Locate the cell with the specified text and output its (X, Y) center coordinate. 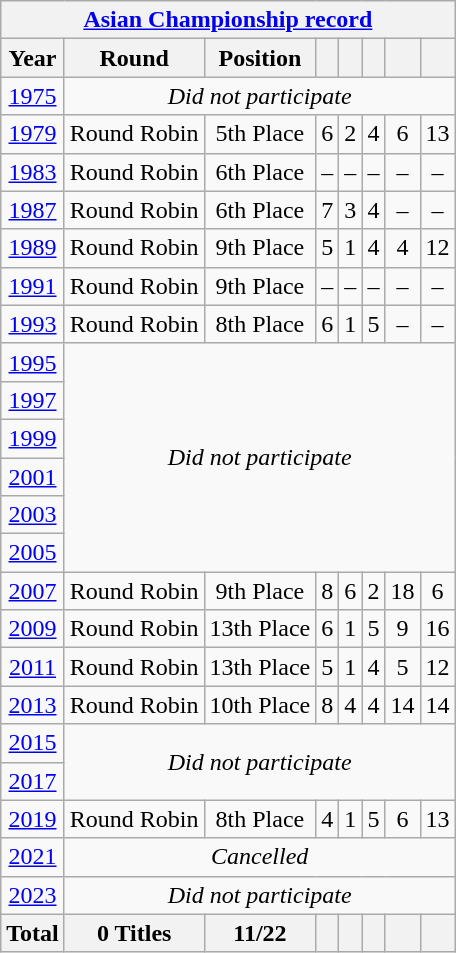
2019 (33, 819)
2013 (33, 705)
10th Place (260, 705)
1987 (33, 210)
1997 (33, 400)
5th Place (260, 134)
Year (33, 58)
2005 (33, 553)
Position (260, 58)
1979 (33, 134)
Round (134, 58)
1975 (33, 96)
0 Titles (134, 933)
11/22 (260, 933)
2003 (33, 515)
2017 (33, 781)
18 (402, 591)
3 (350, 210)
1999 (33, 438)
2021 (33, 857)
2023 (33, 895)
Total (33, 933)
7 (328, 210)
2007 (33, 591)
Asian Championship record (228, 20)
9 (402, 629)
1995 (33, 362)
1993 (33, 324)
1989 (33, 248)
2015 (33, 743)
Cancelled (260, 857)
2011 (33, 667)
16 (438, 629)
2009 (33, 629)
1991 (33, 286)
2001 (33, 477)
1983 (33, 172)
